Output the (x, y) coordinate of the center of the cell containing the given text.  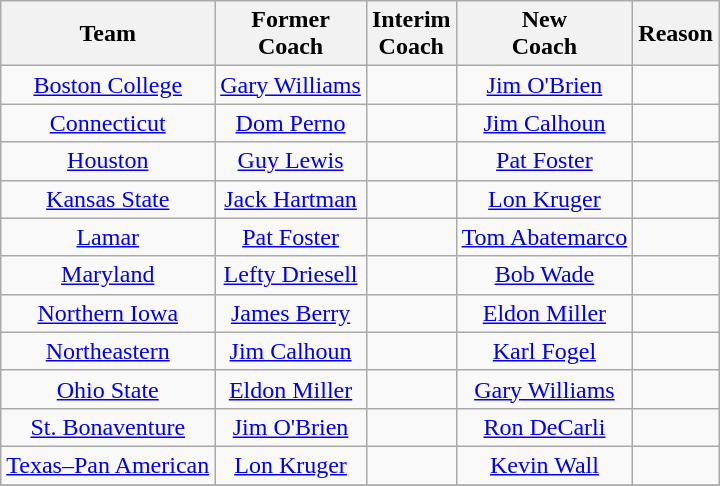
Jack Hartman (291, 199)
Tom Abatemarco (544, 237)
Northern Iowa (108, 313)
Guy Lewis (291, 161)
Bob Wade (544, 275)
Karl Fogel (544, 351)
Boston College (108, 85)
Kevin Wall (544, 465)
FormerCoach (291, 34)
NewCoach (544, 34)
Ohio State (108, 389)
Dom Perno (291, 123)
Northeastern (108, 351)
Texas–Pan American (108, 465)
Lefty Driesell (291, 275)
InterimCoach (411, 34)
Team (108, 34)
Reason (676, 34)
Kansas State (108, 199)
Houston (108, 161)
James Berry (291, 313)
St. Bonaventure (108, 427)
Maryland (108, 275)
Lamar (108, 237)
Ron DeCarli (544, 427)
Connecticut (108, 123)
